Find where the given text appears and provide that cell's center as (x, y) coordinate. 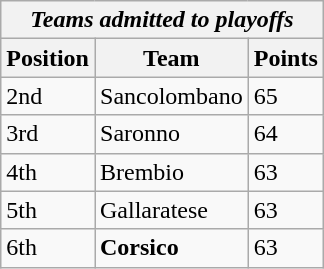
4th (48, 172)
Gallaratese (171, 210)
5th (48, 210)
Saronno (171, 134)
2nd (48, 96)
Teams admitted to playoffs (162, 20)
Points (286, 58)
Sancolombano (171, 96)
Brembio (171, 172)
Corsico (171, 248)
Position (48, 58)
3rd (48, 134)
64 (286, 134)
6th (48, 248)
Team (171, 58)
65 (286, 96)
